Return (X, Y) of the center of cell containing provided text 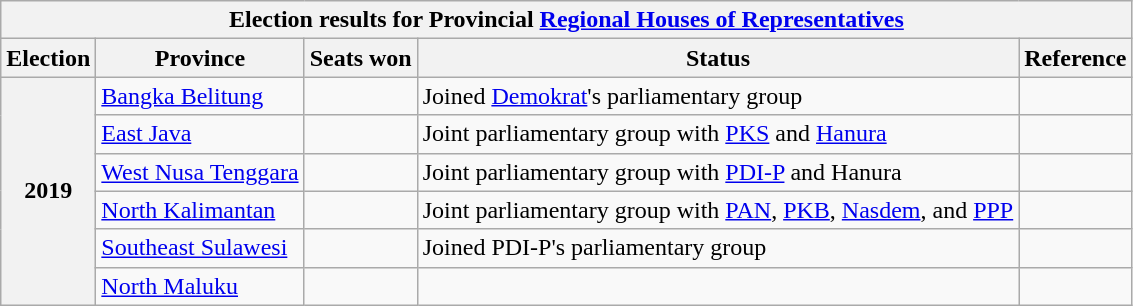
Reference (1076, 58)
Election (48, 58)
Election results for Provincial Regional Houses of Representatives (566, 20)
Joint parliamentary group with PKS and Hanura (718, 134)
Joined Demokrat's parliamentary group (718, 96)
Status (718, 58)
North Maluku (200, 286)
Joint parliamentary group with PDI-P and Hanura (718, 172)
Seats won (360, 58)
2019 (48, 191)
Bangka Belitung (200, 96)
Joint parliamentary group with PAN, PKB, Nasdem, and PPP (718, 210)
East Java (200, 134)
Joined PDI-P's parliamentary group (718, 248)
North Kalimantan (200, 210)
West Nusa Tenggara (200, 172)
Southeast Sulawesi (200, 248)
Province (200, 58)
